Return the (x, y) coordinate for the center point of the cell that contains the specified text.  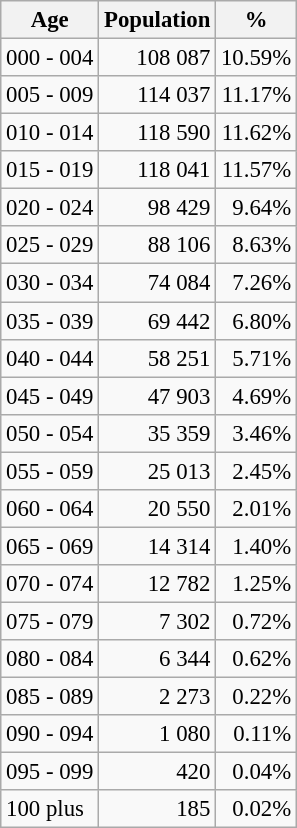
075 - 079 (50, 621)
2.01% (256, 509)
8.63% (256, 245)
0.62% (256, 659)
3.46% (256, 433)
185 (158, 809)
88 106 (158, 245)
060 - 064 (50, 509)
065 - 069 (50, 546)
1.25% (256, 584)
0.11% (256, 734)
050 - 054 (50, 433)
Age (50, 20)
025 - 029 (50, 245)
080 - 084 (50, 659)
040 - 044 (50, 358)
7.26% (256, 283)
7 302 (158, 621)
20 550 (158, 509)
035 - 039 (50, 321)
030 - 034 (50, 283)
0.22% (256, 697)
35 359 (158, 433)
100 plus (50, 809)
118 041 (158, 170)
25 013 (158, 471)
6 344 (158, 659)
000 - 004 (50, 58)
0.04% (256, 772)
114 037 (158, 95)
98 429 (158, 208)
74 084 (158, 283)
11.17% (256, 95)
090 - 094 (50, 734)
1.40% (256, 546)
095 - 099 (50, 772)
085 - 089 (50, 697)
12 782 (158, 584)
010 - 014 (50, 133)
47 903 (158, 396)
5.71% (256, 358)
9.64% (256, 208)
10.59% (256, 58)
2 273 (158, 697)
005 - 009 (50, 95)
015 - 019 (50, 170)
69 442 (158, 321)
108 087 (158, 58)
118 590 (158, 133)
58 251 (158, 358)
2.45% (256, 471)
14 314 (158, 546)
11.57% (256, 170)
% (256, 20)
0.02% (256, 809)
020 - 024 (50, 208)
Population (158, 20)
0.72% (256, 621)
4.69% (256, 396)
11.62% (256, 133)
055 - 059 (50, 471)
420 (158, 772)
070 - 074 (50, 584)
6.80% (256, 321)
1 080 (158, 734)
045 - 049 (50, 396)
